Scan for the cell matching the given text and deliver its (x, y) coordinate at center. 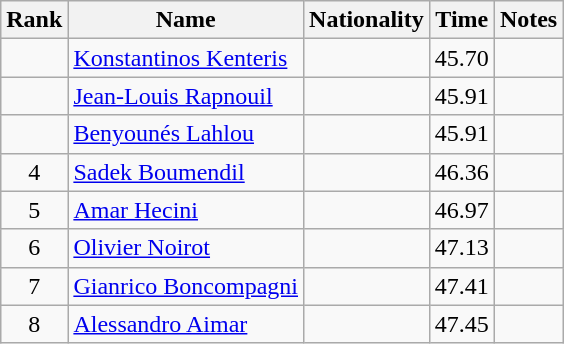
Olivier Noirot (186, 248)
Sadek Boumendil (186, 172)
Rank (34, 20)
6 (34, 248)
Jean-Louis Rapnouil (186, 96)
Notes (528, 20)
Nationality (367, 20)
47.13 (462, 248)
46.97 (462, 210)
Gianrico Boncompagni (186, 286)
Name (186, 20)
8 (34, 324)
Benyounés Lahlou (186, 134)
Alessandro Aimar (186, 324)
Amar Hecini (186, 210)
4 (34, 172)
45.70 (462, 58)
5 (34, 210)
46.36 (462, 172)
Time (462, 20)
47.45 (462, 324)
7 (34, 286)
47.41 (462, 286)
Konstantinos Kenteris (186, 58)
